Return (x, y) of the center of cell containing provided text 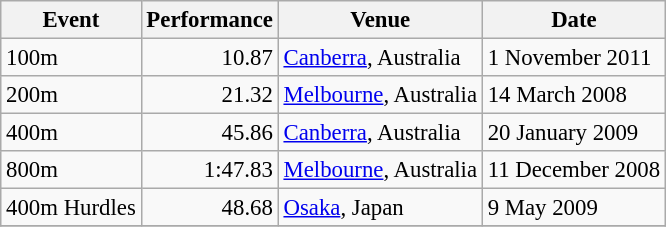
48.68 (210, 208)
45.86 (210, 133)
800m (71, 170)
11 December 2008 (574, 170)
200m (71, 95)
Venue (380, 20)
10.87 (210, 58)
1:47.83 (210, 170)
Osaka, Japan (380, 208)
14 March 2008 (574, 95)
9 May 2009 (574, 208)
1 November 2011 (574, 58)
20 January 2009 (574, 133)
Performance (210, 20)
21.32 (210, 95)
400m (71, 133)
Date (574, 20)
400m Hurdles (71, 208)
Event (71, 20)
100m (71, 58)
